Provide the [x, y] coordinate of the cell's center where the given text is located.  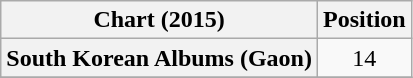
South Korean Albums (Gaon) [160, 58]
Position [364, 20]
14 [364, 58]
Chart (2015) [160, 20]
